Pinpoint the cell where the given text exists, returning its [X, Y] midpoint coordinate. 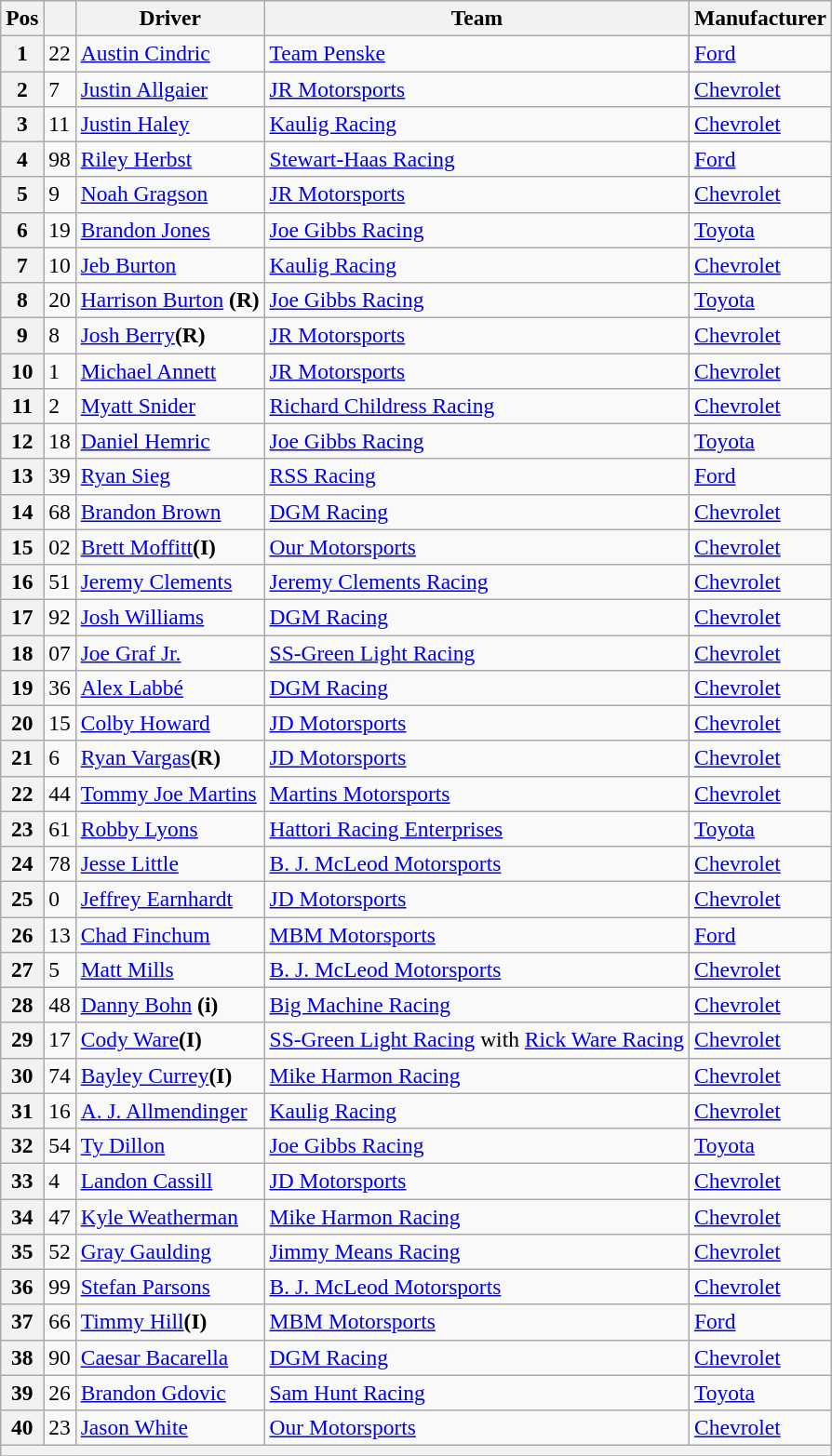
Manufacturer [761, 18]
Robby Lyons [169, 829]
66 [60, 1322]
68 [60, 512]
Austin Cindric [169, 53]
Myatt Snider [169, 406]
21 [22, 758]
52 [60, 1251]
54 [60, 1145]
Matt Mills [169, 969]
Harrison Burton (R) [169, 300]
Ty Dillon [169, 1145]
Jeffrey Earnhardt [169, 899]
Riley Herbst [169, 159]
Joe Graf Jr. [169, 652]
Timmy Hill(I) [169, 1322]
27 [22, 969]
35 [22, 1251]
30 [22, 1075]
Gray Gaulding [169, 1251]
Bayley Currey(I) [169, 1075]
25 [22, 899]
07 [60, 652]
Hattori Racing Enterprises [476, 829]
Tommy Joe Martins [169, 794]
Ryan Sieg [169, 476]
Brett Moffitt(I) [169, 547]
38 [22, 1357]
40 [22, 1427]
24 [22, 863]
33 [22, 1181]
44 [60, 794]
37 [22, 1322]
Danny Bohn (i) [169, 1005]
Brandon Brown [169, 512]
74 [60, 1075]
3 [22, 124]
Sam Hunt Racing [476, 1393]
Justin Haley [169, 124]
Justin Allgaier [169, 88]
92 [60, 617]
Jason White [169, 1427]
Kyle Weatherman [169, 1216]
Pos [22, 18]
31 [22, 1111]
Brandon Jones [169, 230]
99 [60, 1287]
Jeremy Clements [169, 581]
02 [60, 547]
Noah Gragson [169, 194]
Alex Labbé [169, 688]
Stefan Parsons [169, 1287]
Daniel Hemric [169, 441]
Jimmy Means Racing [476, 1251]
Driver [169, 18]
78 [60, 863]
Richard Childress Racing [476, 406]
Caesar Bacarella [169, 1357]
0 [60, 899]
29 [22, 1040]
34 [22, 1216]
51 [60, 581]
Martins Motorsports [476, 794]
Team Penske [476, 53]
Ryan Vargas(R) [169, 758]
Chad Finchum [169, 934]
RSS Racing [476, 476]
Cody Ware(I) [169, 1040]
Colby Howard [169, 723]
47 [60, 1216]
Josh Williams [169, 617]
90 [60, 1357]
A. J. Allmendinger [169, 1111]
12 [22, 441]
28 [22, 1005]
SS-Green Light Racing [476, 652]
Jeb Burton [169, 265]
Josh Berry(R) [169, 335]
14 [22, 512]
Stewart-Haas Racing [476, 159]
Jeremy Clements Racing [476, 581]
48 [60, 1005]
Team [476, 18]
32 [22, 1145]
Brandon Gdovic [169, 1393]
Jesse Little [169, 863]
SS-Green Light Racing with Rick Ware Racing [476, 1040]
98 [60, 159]
Michael Annett [169, 370]
Big Machine Racing [476, 1005]
61 [60, 829]
Landon Cassill [169, 1181]
